Return (X, Y) of the center of cell containing provided text 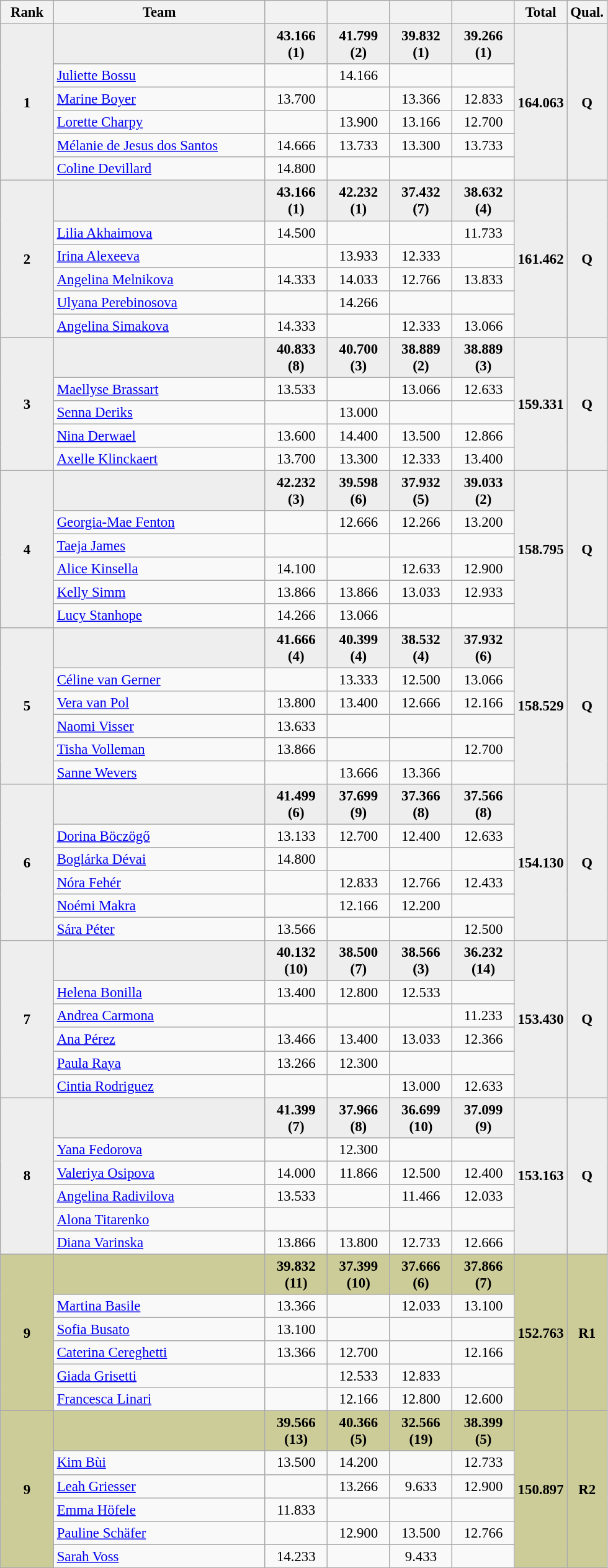
5 (27, 706)
Rank (27, 12)
Nina Derwael (159, 436)
12.366 (484, 1039)
38.566 (3) (421, 961)
42.232 (1) (359, 201)
Diana Varinska (159, 1243)
Boglárka Dévai (159, 859)
40.399 (4) (359, 648)
39.832 (11) (297, 1275)
14.233 (297, 1556)
14.000 (297, 1173)
Ulyana Perebinosova (159, 302)
40.700 (3) (359, 357)
9.633 (421, 1486)
37.099 (9) (484, 1118)
14.200 (359, 1463)
40.132 (10) (297, 961)
Juliette Bossu (159, 76)
3 (27, 405)
8 (27, 1176)
37.932 (6) (484, 648)
Alice Kinsella (159, 569)
12.433 (484, 883)
159.331 (541, 405)
158.529 (541, 706)
13.833 (484, 279)
Angelina Radivilova (159, 1196)
Lorette Charpy (159, 122)
Coline Devillard (159, 169)
38.532 (4) (421, 648)
Alona Titarenko (159, 1219)
158.795 (541, 550)
39.598 (6) (359, 491)
1 (27, 103)
14.400 (359, 436)
13.666 (359, 773)
12.200 (421, 906)
164.063 (541, 103)
Mélanie de Jesus dos Santos (159, 146)
2 (27, 259)
Angelina Melnikova (159, 279)
Irina Alexeeva (159, 256)
38.399 (5) (484, 1431)
Andrea Carmona (159, 1016)
39.566 (13) (297, 1431)
13.166 (421, 122)
153.430 (541, 1019)
38.889 (3) (484, 357)
13.333 (359, 679)
Giada Grisetti (159, 1376)
40.833 (8) (297, 357)
Naomi Visser (159, 726)
Axelle Klinckaert (159, 459)
Taeja James (159, 546)
Céline van Gerner (159, 679)
4 (27, 550)
Georgia-Mae Fenton (159, 522)
161.462 (541, 259)
12.600 (484, 1399)
11.466 (421, 1196)
37.566 (8) (484, 804)
Sofia Busato (159, 1330)
Francesca Linari (159, 1399)
13.933 (359, 256)
Marine Boyer (159, 99)
37.366 (8) (421, 804)
Kim Bùi (159, 1463)
40.366 (5) (359, 1431)
150.897 (541, 1489)
12.866 (484, 436)
Kelly Simm (159, 593)
Lucy Stanhope (159, 616)
41.499 (6) (297, 804)
32.566 (19) (421, 1431)
Qual. (587, 12)
Valeriya Osipova (159, 1173)
39.266 (1) (484, 45)
R1 (587, 1333)
Cintia Rodriguez (159, 1086)
36.699 (10) (421, 1118)
R2 (587, 1489)
37.666 (6) (421, 1275)
154.130 (541, 862)
39.832 (1) (421, 45)
7 (27, 1019)
38.889 (2) (421, 357)
13.600 (297, 436)
11.833 (297, 1510)
Tisha Volleman (159, 750)
Helena Bonilla (159, 993)
Nóra Fehér (159, 883)
14.166 (359, 76)
Caterina Cereghetti (159, 1353)
13.200 (484, 522)
9.433 (421, 1556)
Vera van Pol (159, 702)
152.763 (541, 1333)
37.399 (10) (359, 1275)
13.633 (297, 726)
Sanne Wevers (159, 773)
Senna Deriks (159, 413)
153.163 (541, 1176)
Lilia Akhaimova (159, 233)
41.799 (2) (359, 45)
Team (159, 12)
Sarah Voss (159, 1556)
Dorina Böczögő (159, 836)
13.900 (359, 122)
37.932 (5) (421, 491)
14.500 (297, 233)
Martina Basile (159, 1306)
12.266 (421, 522)
Leah Griesser (159, 1486)
11.733 (484, 233)
Angelina Simakova (159, 326)
Total (541, 12)
38.500 (7) (359, 961)
37.432 (7) (421, 201)
14.033 (359, 279)
11.866 (359, 1173)
14.100 (297, 569)
Noémi Makra (159, 906)
41.399 (7) (297, 1118)
11.233 (484, 1016)
38.632 (4) (484, 201)
37.966 (8) (359, 1118)
36.232 (14) (484, 961)
Ana Pérez (159, 1039)
37.866 (7) (484, 1275)
13.133 (297, 836)
Paula Raya (159, 1063)
12.933 (484, 593)
41.666 (4) (297, 648)
37.699 (9) (359, 804)
Pauline Schäfer (159, 1533)
39.033 (2) (484, 491)
42.232 (3) (297, 491)
6 (27, 862)
13.566 (297, 930)
13.466 (297, 1039)
14.666 (297, 146)
Sára Péter (159, 930)
Emma Höfele (159, 1510)
Maellyse Brassart (159, 389)
Yana Fedorova (159, 1149)
